Pinpoint the cell where the given text exists, returning its (X, Y) midpoint coordinate. 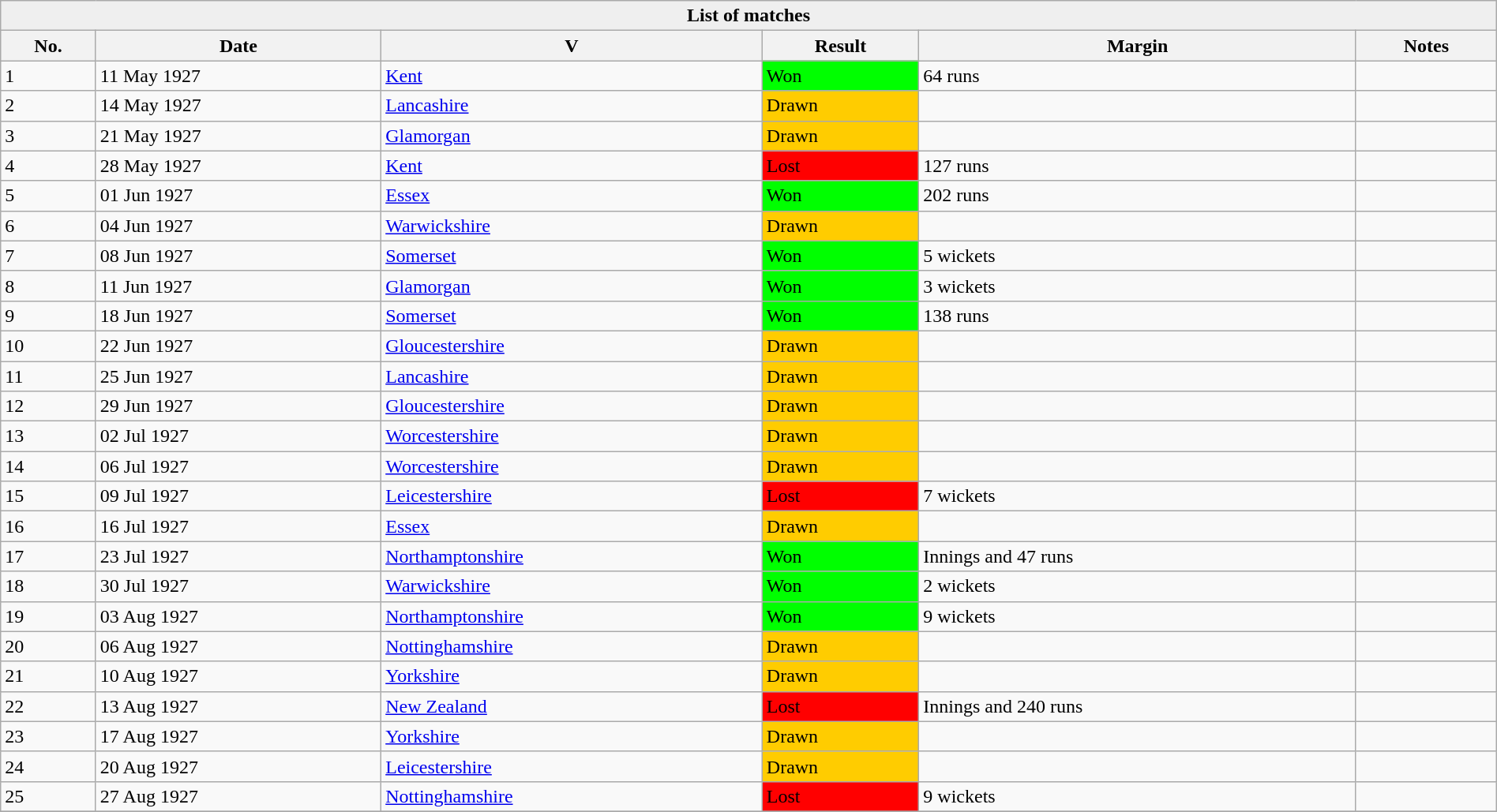
1 (49, 76)
12 (49, 406)
5 wickets (1138, 256)
30 Jul 1927 (238, 586)
22 Jun 1927 (238, 346)
06 Jul 1927 (238, 466)
25 (49, 796)
Date (238, 46)
202 runs (1138, 196)
21 May 1927 (238, 136)
24 (49, 766)
10 (49, 346)
20 (49, 646)
Result (840, 46)
09 Jul 1927 (238, 496)
18 Jun 1927 (238, 316)
15 (49, 496)
25 Jun 1927 (238, 376)
04 Jun 1927 (238, 226)
20 Aug 1927 (238, 766)
02 Jul 1927 (238, 436)
16 Jul 1927 (238, 526)
4 (49, 166)
List of matches (748, 16)
Innings and 240 runs (1138, 706)
11 (49, 376)
138 runs (1138, 316)
Notes (1426, 46)
No. (49, 46)
3 (49, 136)
8 (49, 286)
17 (49, 556)
29 Jun 1927 (238, 406)
27 Aug 1927 (238, 796)
7 (49, 256)
03 Aug 1927 (238, 616)
5 (49, 196)
2 (49, 106)
23 (49, 736)
Innings and 47 runs (1138, 556)
18 (49, 586)
127 runs (1138, 166)
13 Aug 1927 (238, 706)
Margin (1138, 46)
64 runs (1138, 76)
10 Aug 1927 (238, 676)
14 May 1927 (238, 106)
06 Aug 1927 (238, 646)
14 (49, 466)
6 (49, 226)
New Zealand (572, 706)
23 Jul 1927 (238, 556)
19 (49, 616)
17 Aug 1927 (238, 736)
16 (49, 526)
11 May 1927 (238, 76)
13 (49, 436)
01 Jun 1927 (238, 196)
21 (49, 676)
22 (49, 706)
9 (49, 316)
3 wickets (1138, 286)
08 Jun 1927 (238, 256)
7 wickets (1138, 496)
V (572, 46)
28 May 1927 (238, 166)
11 Jun 1927 (238, 286)
2 wickets (1138, 586)
